Return [X, Y] of the center of cell containing provided text 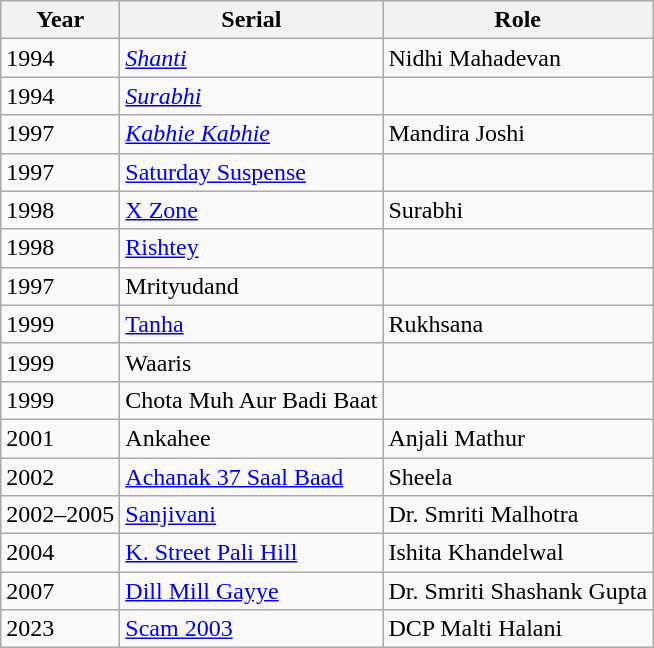
Mrityudand [252, 286]
Saturday Suspense [252, 172]
Dill Mill Gayye [252, 591]
Tanha [252, 324]
Dr. Smriti Malhotra [518, 515]
Anjali Mathur [518, 438]
2002 [60, 477]
K. Street Pali Hill [252, 553]
Achanak 37 Saal Baad [252, 477]
Ankahee [252, 438]
DCP Malti Halani [518, 629]
2001 [60, 438]
Waaris [252, 362]
2007 [60, 591]
Sheela [518, 477]
Rukhsana [518, 324]
Shanti [252, 58]
Scam 2003 [252, 629]
Chota Muh Aur Badi Baat [252, 400]
2004 [60, 553]
Mandira Joshi [518, 134]
Sanjivani [252, 515]
2023 [60, 629]
Rishtey [252, 248]
2002–2005 [60, 515]
Serial [252, 20]
Role [518, 20]
Ishita Khandelwal [518, 553]
Year [60, 20]
Dr. Smriti Shashank Gupta [518, 591]
Kabhie Kabhie [252, 134]
X Zone [252, 210]
Nidhi Mahadevan [518, 58]
